Identify which cell holds the provided text, then report its (x, y) central coordinate. 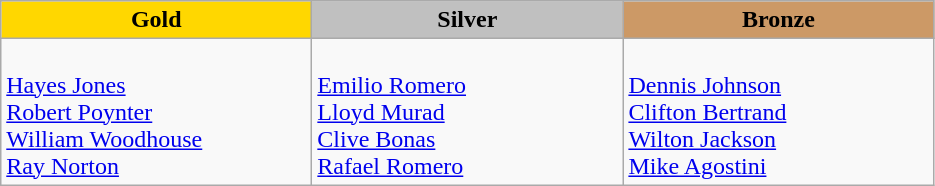
Gold (156, 20)
Emilio RomeroLloyd MuradClive BonasRafael Romero (468, 112)
Hayes JonesRobert PoynterWilliam WoodhouseRay Norton (156, 112)
Dennis JohnsonClifton BertrandWilton JacksonMike Agostini (778, 112)
Silver (468, 20)
Bronze (778, 20)
